Output the (x, y) coordinate of the center of the cell containing the given text.  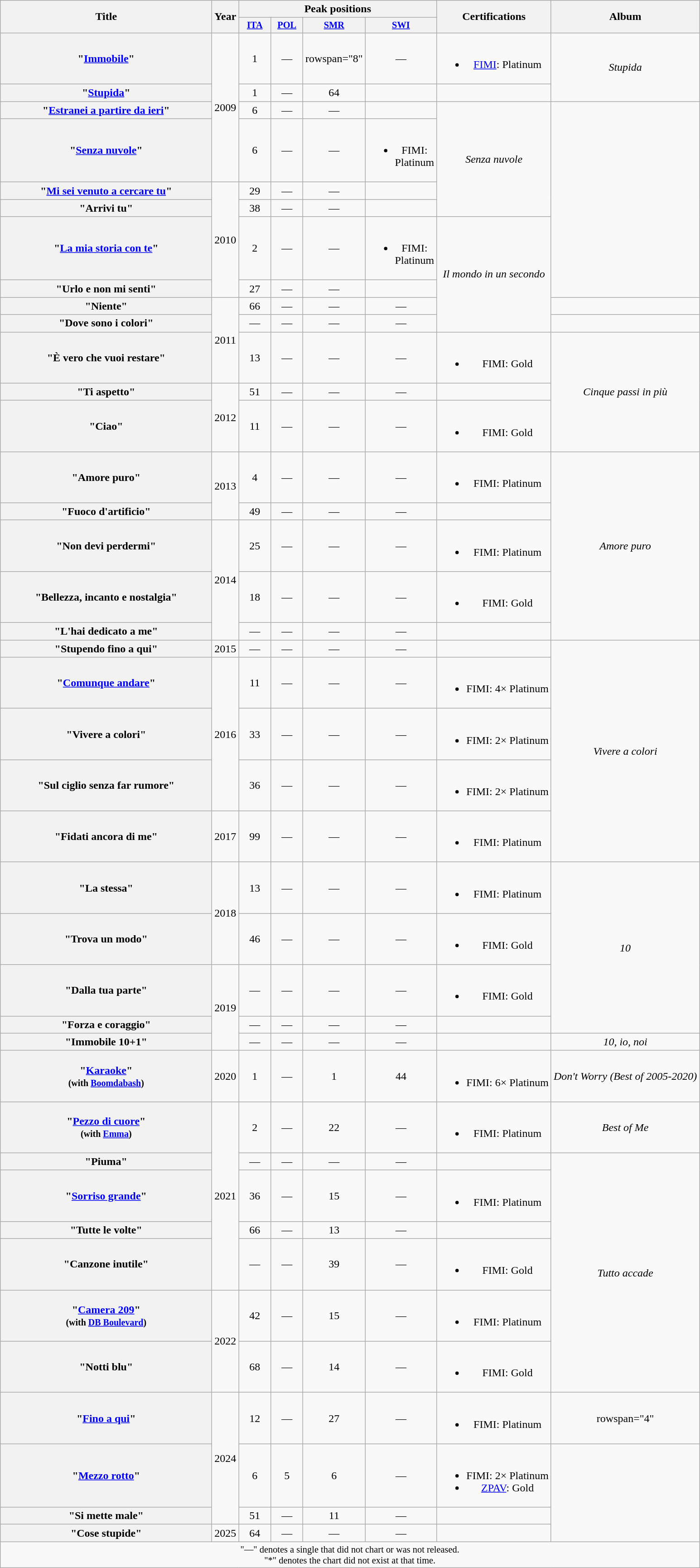
POL (287, 25)
"Arrivi tu" (106, 208)
38 (255, 208)
"È vero che vuoi restare" (106, 357)
"Pezzo di cuore"(with Emma) (106, 1127)
"Notti blu" (106, 1367)
"Fuoco d'artificio" (106, 511)
Album (625, 17)
"Mi sei venuto a cercare tu" (106, 191)
"Amore puro" (106, 477)
Senza nuvole (494, 159)
2024 (226, 1459)
"Urlo e non mi senti" (106, 289)
"Estranei a partire da ieri" (106, 110)
FIMI: 6× Platinum (494, 1076)
2025 (226, 1533)
"Karaoke"(with Boomdabash) (106, 1076)
10 (625, 947)
5 (287, 1476)
"Non devi perdermi" (106, 546)
2015 (226, 649)
FIMI: 4× Platinum (494, 683)
"Sul ciglio senza far rumore" (106, 785)
25 (255, 546)
Best of Me (625, 1127)
"Dove sono i colori" (106, 323)
"Ti aspetto" (106, 392)
4 (255, 477)
"Camera 209"(with DB Boulevard) (106, 1316)
39 (334, 1265)
rowspan="4" (625, 1418)
"Bellezza, incanto e nostalgia" (106, 597)
"La stessa" (106, 888)
Year (226, 17)
SWI (401, 25)
"Fidati ancora di me" (106, 837)
2014 (226, 580)
Title (106, 17)
"Mezzo rotto" (106, 1476)
33 (255, 734)
42 (255, 1316)
Tutto accade (625, 1272)
68 (255, 1367)
Don't Worry (Best of 2005-2020) (625, 1076)
"Sorriso grande" (106, 1196)
49 (255, 511)
Certifications (494, 17)
2013 (226, 486)
Peak positions (338, 9)
"Trova un modo" (106, 939)
Cinque passi in più (625, 392)
FIMI: 2× PlatinumZPAV: Gold (494, 1476)
"Senza nuvole" (106, 150)
2010 (226, 240)
29 (255, 191)
"Comunque andare" (106, 683)
22 (334, 1127)
2018 (226, 913)
"Tutte le volte" (106, 1230)
"Fino a qui" (106, 1418)
Amore puro (625, 546)
"L'hai dedicato a me" (106, 631)
"Niente" (106, 306)
2020 (226, 1076)
"—" denotes a single that did not chart or was not released."*" denotes the chart did not exist at that time. (350, 1555)
14 (334, 1367)
2012 (226, 417)
Stupida (625, 67)
Il mondo in un secondo (494, 274)
12 (255, 1418)
"Piuma" (106, 1161)
Vivere a colori (625, 751)
"Stupida" (106, 93)
"Dalla tua parte" (106, 990)
ITA (255, 25)
2017 (226, 837)
"Immobile" (106, 58)
"Ciao" (106, 426)
"La mia storia con te" (106, 248)
"Canzone inutile" (106, 1265)
rowspan="8" (334, 58)
SMR (334, 25)
2021 (226, 1196)
99 (255, 837)
"Forza e coraggio" (106, 1024)
2022 (226, 1341)
2016 (226, 734)
18 (255, 597)
2009 (226, 107)
"Si mette male" (106, 1516)
46 (255, 939)
"Stupendo fino a qui" (106, 649)
2011 (226, 340)
"Vivere a colori" (106, 734)
44 (401, 1076)
10, io, noi (625, 1042)
2019 (226, 1007)
"Immobile 10+1" (106, 1042)
"Cose stupide" (106, 1533)
